Find where the given text appears and provide that cell's center as (x, y) coordinate. 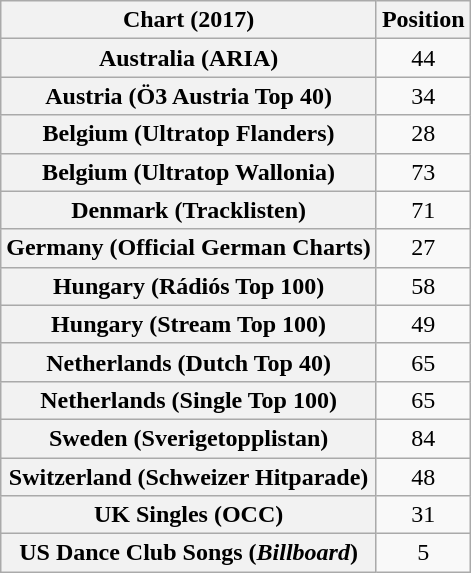
71 (423, 210)
Belgium (Ultratop Wallonia) (189, 172)
Netherlands (Single Top 100) (189, 400)
27 (423, 248)
49 (423, 324)
73 (423, 172)
58 (423, 286)
48 (423, 477)
44 (423, 58)
Switzerland (Schweizer Hitparade) (189, 477)
31 (423, 515)
Denmark (Tracklisten) (189, 210)
Austria (Ö3 Austria Top 40) (189, 96)
Netherlands (Dutch Top 40) (189, 362)
34 (423, 96)
28 (423, 134)
Hungary (Rádiós Top 100) (189, 286)
84 (423, 438)
Hungary (Stream Top 100) (189, 324)
Chart (2017) (189, 20)
5 (423, 553)
Position (423, 20)
Sweden (Sverigetopplistan) (189, 438)
Belgium (Ultratop Flanders) (189, 134)
UK Singles (OCC) (189, 515)
US Dance Club Songs (Billboard) (189, 553)
Australia (ARIA) (189, 58)
Germany (Official German Charts) (189, 248)
